Find where the given text appears and provide that cell's center as [X, Y] coordinate. 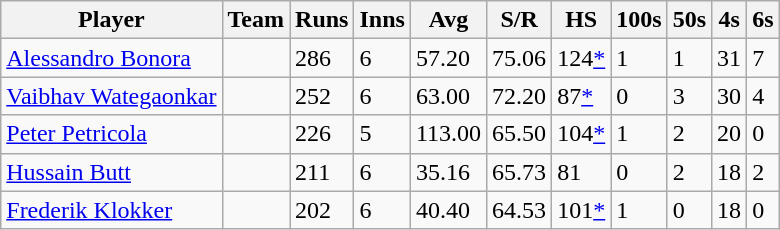
Team [256, 20]
81 [582, 172]
5 [382, 134]
Hussain Butt [112, 172]
Player [112, 20]
64.53 [520, 210]
100s [639, 20]
87* [582, 96]
65.50 [520, 134]
57.20 [448, 58]
Avg [448, 20]
104* [582, 134]
113.00 [448, 134]
3 [689, 96]
202 [322, 210]
50s [689, 20]
226 [322, 134]
252 [322, 96]
Runs [322, 20]
Alessandro Bonora [112, 58]
4s [730, 20]
6s [763, 20]
124* [582, 58]
S/R [520, 20]
Inns [382, 20]
7 [763, 58]
20 [730, 134]
Frederik Klokker [112, 210]
31 [730, 58]
75.06 [520, 58]
63.00 [448, 96]
211 [322, 172]
101* [582, 210]
HS [582, 20]
Vaibhav Wategaonkar [112, 96]
72.20 [520, 96]
65.73 [520, 172]
30 [730, 96]
35.16 [448, 172]
286 [322, 58]
4 [763, 96]
40.40 [448, 210]
Peter Petricola [112, 134]
